Output the [X, Y] coordinate of the center of the cell containing the given text.  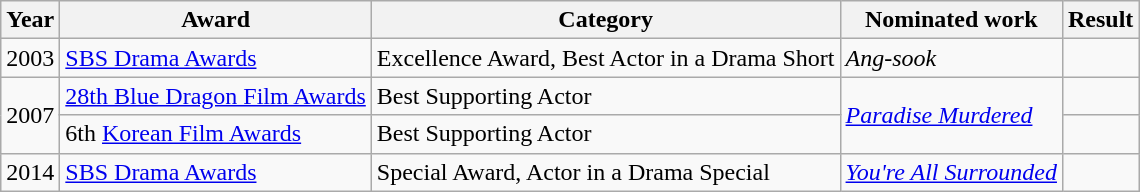
Ang-sook [951, 58]
Result [1100, 20]
2014 [30, 172]
Nominated work [951, 20]
Category [606, 20]
2003 [30, 58]
2007 [30, 115]
28th Blue Dragon Film Awards [216, 96]
Special Award, Actor in a Drama Special [606, 172]
Excellence Award, Best Actor in a Drama Short [606, 58]
6th Korean Film Awards [216, 134]
Award [216, 20]
You're All Surrounded [951, 172]
Year [30, 20]
Paradise Murdered [951, 115]
